Return (x, y) of the center of cell containing provided text 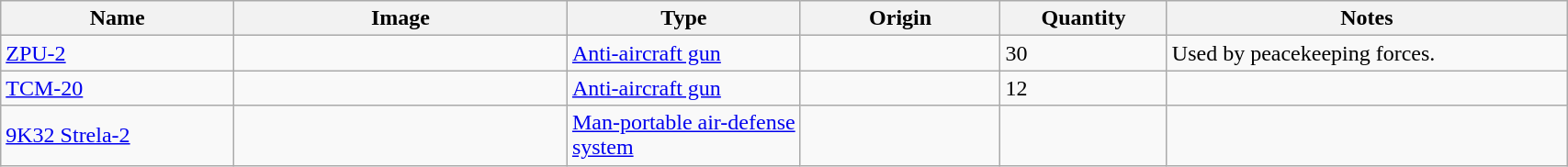
TCM-20 (118, 88)
12 (1084, 88)
Notes (1367, 18)
Quantity (1084, 18)
Image (400, 18)
Type (683, 18)
Man-portable air-defense system (683, 136)
ZPU-2 (118, 53)
9K32 Strela-2 (118, 136)
Used by peacekeeping forces. (1367, 53)
Origin (900, 18)
30 (1084, 53)
Name (118, 18)
